Identify which cell holds the provided text, then report its (x, y) central coordinate. 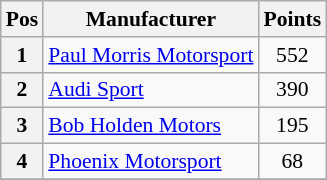
Audi Sport (150, 90)
Pos (22, 19)
1 (22, 55)
3 (22, 126)
195 (292, 126)
Points (292, 19)
Paul Morris Motorsport (150, 55)
Bob Holden Motors (150, 126)
4 (22, 162)
Manufacturer (150, 19)
552 (292, 55)
2 (22, 90)
390 (292, 90)
68 (292, 162)
Phoenix Motorsport (150, 162)
